Identify which cell holds the provided text, then report its [X, Y] central coordinate. 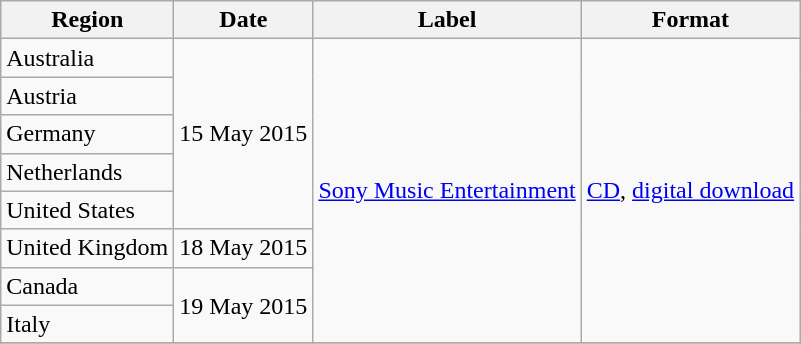
United Kingdom [88, 248]
CD, digital download [690, 191]
Label [447, 20]
Netherlands [88, 172]
Austria [88, 96]
Region [88, 20]
United States [88, 210]
18 May 2015 [244, 248]
Italy [88, 324]
Format [690, 20]
Sony Music Entertainment [447, 191]
15 May 2015 [244, 134]
Canada [88, 286]
Date [244, 20]
19 May 2015 [244, 305]
Germany [88, 134]
Australia [88, 58]
